Return the [x, y] coordinate for the center point of the cell that contains the specified text.  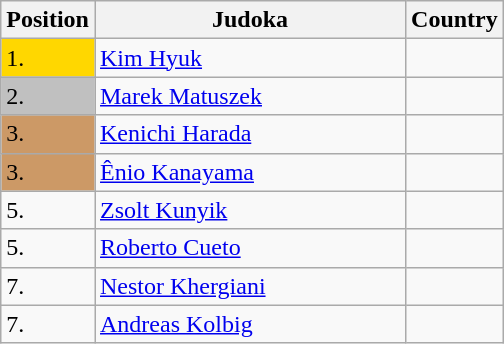
Roberto Cueto [250, 248]
Marek Matuszek [250, 96]
Country [455, 20]
Zsolt Kunyik [250, 210]
Andreas Kolbig [250, 324]
2. [48, 96]
1. [48, 58]
Kenichi Harada [250, 134]
Judoka [250, 20]
Position [48, 20]
Kim Hyuk [250, 58]
Ênio Kanayama [250, 172]
Nestor Khergiani [250, 286]
